Detect which cell encompasses the target text, then output its (x, y) center coordinate. 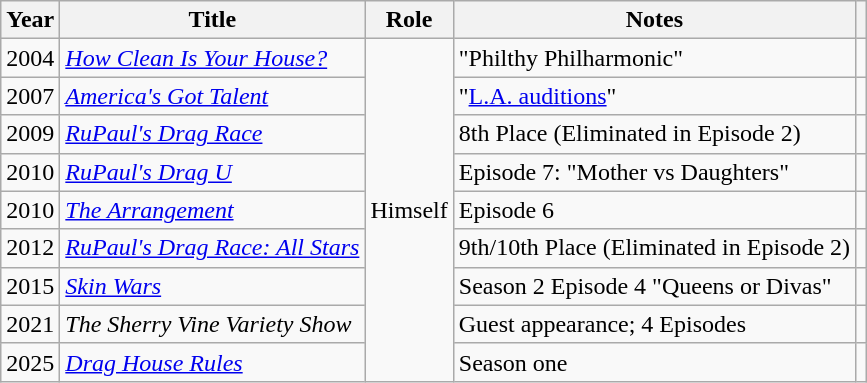
Notes (654, 20)
"L.A. auditions" (654, 96)
2004 (30, 58)
9th/10th Place (Eliminated in Episode 2) (654, 248)
Title (212, 20)
Skin Wars (212, 286)
8th Place (Eliminated in Episode 2) (654, 134)
2007 (30, 96)
Season one (654, 362)
2009 (30, 134)
Episode 7: "Mother vs Daughters" (654, 172)
2015 (30, 286)
2025 (30, 362)
RuPaul's Drag Race (212, 134)
Himself (409, 210)
Role (409, 20)
Year (30, 20)
2012 (30, 248)
2021 (30, 324)
The Sherry Vine Variety Show (212, 324)
America's Got Talent (212, 96)
RuPaul's Drag U (212, 172)
Episode 6 (654, 210)
Drag House Rules (212, 362)
"Philthy Philharmonic" (654, 58)
How Clean Is Your House? (212, 58)
Season 2 Episode 4 "Queens or Divas" (654, 286)
Guest appearance; 4 Episodes (654, 324)
RuPaul's Drag Race: All Stars (212, 248)
The Arrangement (212, 210)
